For the text-containing cell, return its midpoint in [X, Y] coordinate format. 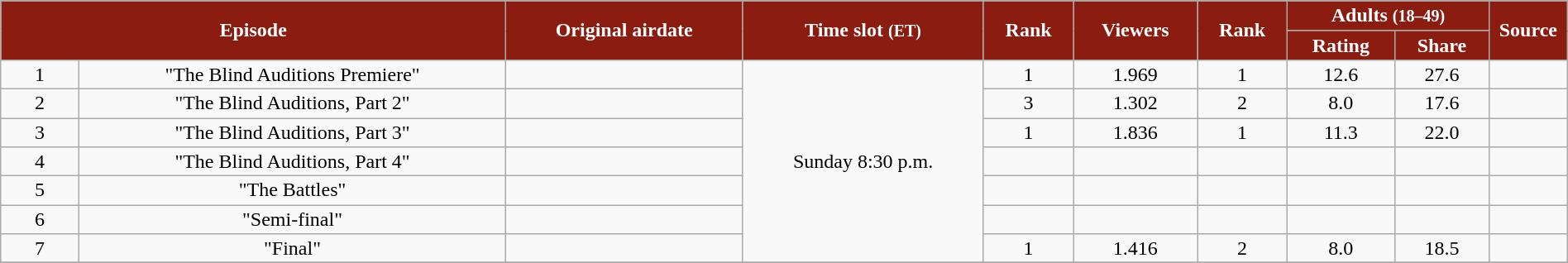
4 [40, 162]
"The Blind Auditions, Part 3" [292, 132]
"The Battles" [292, 190]
7 [40, 248]
"The Blind Auditions Premiere" [292, 74]
18.5 [1441, 248]
"The Blind Auditions, Part 2" [292, 103]
1.302 [1135, 103]
17.6 [1441, 103]
27.6 [1441, 74]
5 [40, 190]
11.3 [1341, 132]
Share [1441, 45]
6 [40, 220]
"The Blind Auditions, Part 4" [292, 162]
Time slot (ET) [863, 31]
1.836 [1135, 132]
Rating [1341, 45]
Original airdate [624, 31]
22.0 [1441, 132]
12.6 [1341, 74]
Adults (18–49) [1388, 17]
"Semi-final" [292, 220]
Source [1528, 31]
"Final" [292, 248]
1.969 [1135, 74]
Sunday 8:30 p.m. [863, 160]
Episode [253, 31]
Viewers [1135, 31]
1.416 [1135, 248]
